Determine the (X, Y) coordinate at the center of the cell enclosing the given text.  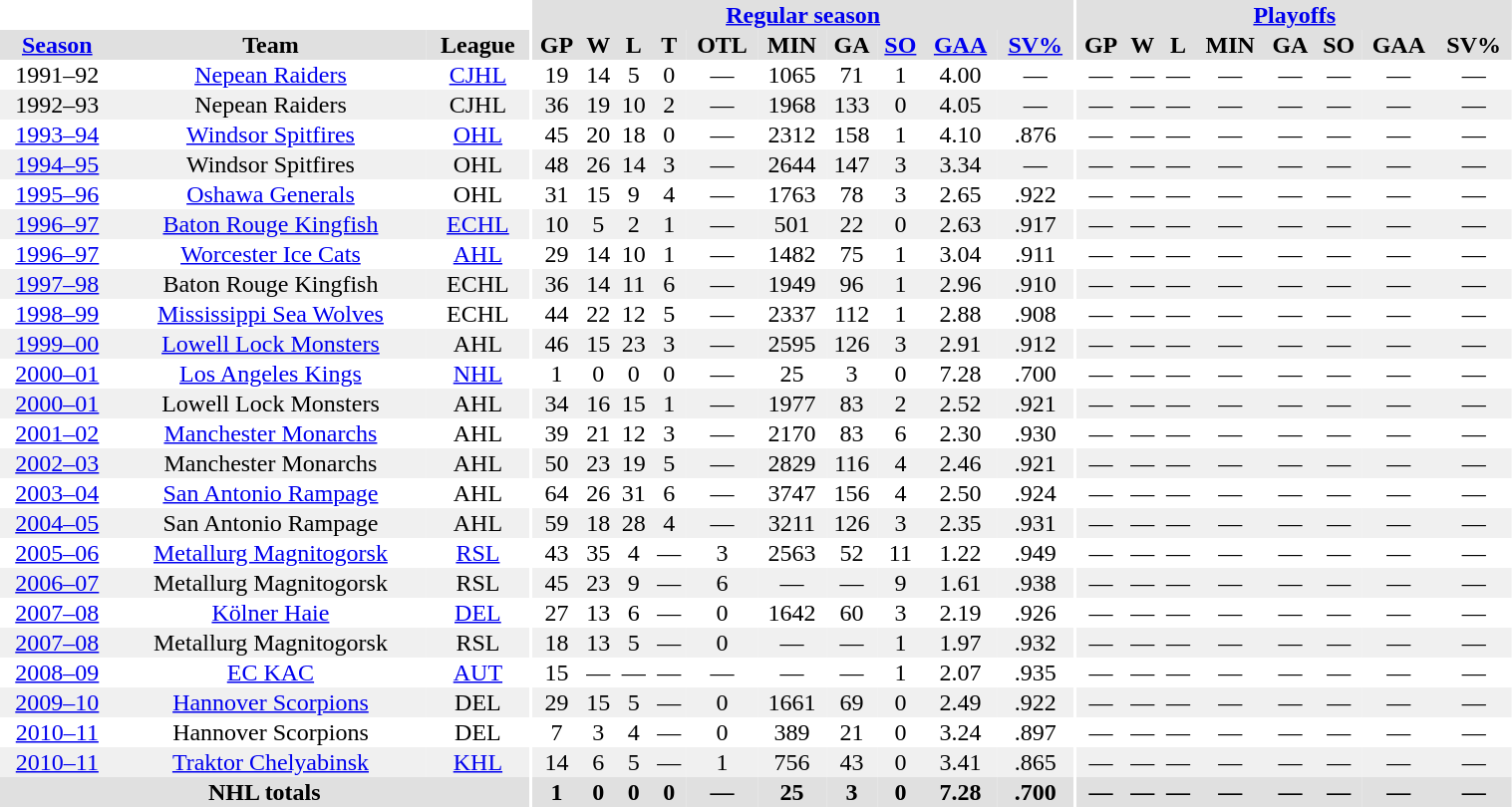
52 (851, 553)
1482 (791, 254)
1661 (791, 702)
Los Angeles Kings (271, 374)
756 (791, 762)
1997–98 (58, 284)
.932 (1036, 643)
2644 (791, 164)
69 (851, 702)
2.65 (960, 194)
34 (557, 403)
48 (557, 164)
2.91 (960, 344)
1763 (791, 194)
28 (634, 523)
1993–94 (58, 134)
1998–99 (58, 314)
.931 (1036, 523)
71 (851, 75)
.865 (1036, 762)
2.88 (960, 314)
Team (271, 45)
2595 (791, 344)
.897 (1036, 732)
16 (598, 403)
1995–96 (58, 194)
3.24 (960, 732)
2.19 (960, 613)
75 (851, 254)
39 (557, 433)
1.97 (960, 643)
2005–06 (58, 553)
147 (851, 164)
2829 (791, 463)
46 (557, 344)
.908 (1036, 314)
.912 (1036, 344)
2004–05 (58, 523)
1994–95 (58, 164)
2563 (791, 553)
.917 (1036, 224)
3747 (791, 493)
2008–09 (58, 672)
1991–92 (58, 75)
.910 (1036, 284)
96 (851, 284)
2337 (791, 314)
OTL (722, 45)
.949 (1036, 553)
501 (791, 224)
133 (851, 105)
NHL totals (265, 792)
2009–10 (58, 702)
Mississippi Sea Wolves (271, 314)
78 (851, 194)
1065 (791, 75)
116 (851, 463)
4.10 (960, 134)
1992–93 (58, 105)
35 (598, 553)
59 (557, 523)
64 (557, 493)
44 (557, 314)
2312 (791, 134)
1.22 (960, 553)
2.35 (960, 523)
3.34 (960, 164)
.876 (1036, 134)
.911 (1036, 254)
1977 (791, 403)
3211 (791, 523)
2.30 (960, 433)
Oshawa Generals (271, 194)
4.00 (960, 75)
.924 (1036, 493)
.926 (1036, 613)
2.50 (960, 493)
Kölner Haie (271, 613)
2006–07 (58, 583)
.938 (1036, 583)
1968 (791, 105)
Season (58, 45)
Traktor Chelyabinsk (271, 762)
20 (598, 134)
50 (557, 463)
KHL (477, 762)
Worcester Ice Cats (271, 254)
2.49 (960, 702)
.935 (1036, 672)
1642 (791, 613)
.930 (1036, 433)
389 (791, 732)
EC KAC (271, 672)
Regular season (803, 15)
2.63 (960, 224)
1999–00 (58, 344)
158 (851, 134)
League (477, 45)
1.61 (960, 583)
3.04 (960, 254)
2170 (791, 433)
T (670, 45)
2.46 (960, 463)
112 (851, 314)
4.05 (960, 105)
60 (851, 613)
2.07 (960, 672)
NHL (477, 374)
27 (557, 613)
2.52 (960, 403)
AUT (477, 672)
2002–03 (58, 463)
7 (557, 732)
Playoffs (1295, 15)
1949 (791, 284)
2.96 (960, 284)
156 (851, 493)
2001–02 (58, 433)
3.41 (960, 762)
2003–04 (58, 493)
